From the cell containing the given text, extract its center point as (x, y) coordinate. 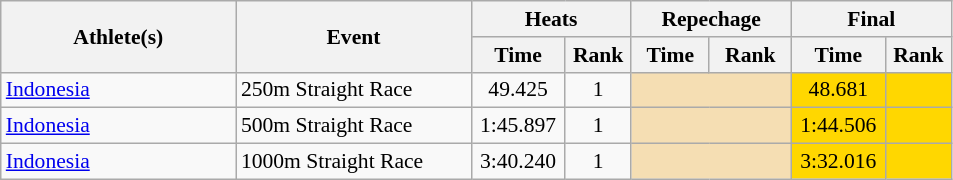
3:32.016 (838, 162)
1:45.897 (518, 126)
500m Straight Race (354, 126)
1:44.506 (838, 126)
1000m Straight Race (354, 162)
Final (871, 19)
Event (354, 36)
Athlete(s) (118, 36)
48.681 (838, 90)
49.425 (518, 90)
3:40.240 (518, 162)
Repechage (711, 19)
250m Straight Race (354, 90)
Heats (551, 19)
